Locate the cell with the specified text and output its [X, Y] center coordinate. 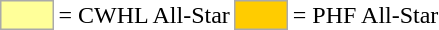
= CWHL All-Star [144, 15]
